Scan for the cell matching the given text and deliver its (x, y) coordinate at center. 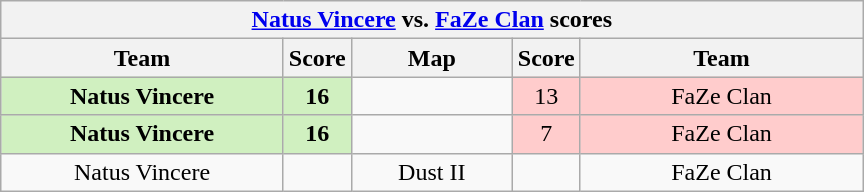
Dust II (432, 172)
Map (432, 58)
13 (546, 96)
7 (546, 134)
Natus Vincere vs. FaZe Clan scores (432, 20)
